Determine the [x, y] coordinate at the center of the cell enclosing the given text.  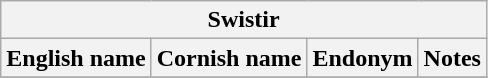
Notes [452, 58]
Endonym [362, 58]
English name [76, 58]
Swistir [244, 20]
Cornish name [229, 58]
